Capture the cell that displays the provided text and extract its [x, y] central coordinate. 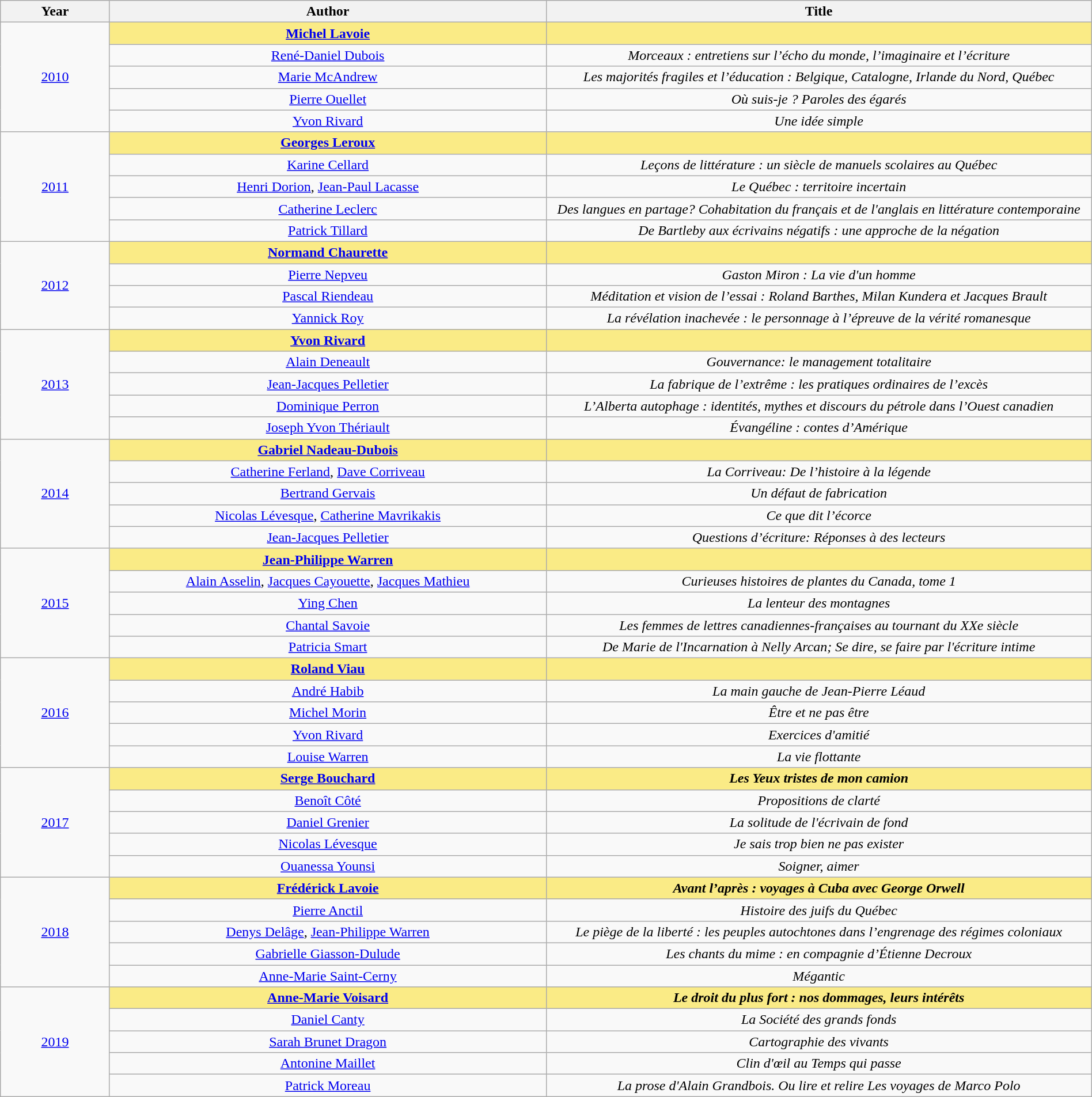
2015 [55, 603]
La Corriveau: De l’histoire à la légende [819, 472]
Michel Morin [328, 713]
Les chants du mime : en compagnie d’Étienne Decroux [819, 954]
Méditation et vision de l’essai : Roland Barthes, Milan Kundera et Jacques Brault [819, 297]
2018 [55, 932]
Louise Warren [328, 757]
Michel Lavoie [328, 33]
Gabriel Nadeau-Dubois [328, 450]
Gabrielle Giasson-Dulude [328, 954]
Marie McAndrew [328, 77]
Des langues en partage? Cohabitation du français et de l'anglais en littérature contemporaine [819, 208]
Gouvernance: le management totalitaire [819, 362]
Être et ne pas être [819, 713]
Ying Chen [328, 603]
Title [819, 12]
René-Daniel Dubois [328, 55]
La révélation inachevée : le personnage à l’épreuve de la vérité romanesque [819, 318]
Soigner, aimer [819, 866]
Clin d'œil au Temps qui passe [819, 1064]
Daniel Grenier [328, 822]
Alain Asselin, Jacques Cayouette, Jacques Mathieu [328, 581]
L’Alberta autophage : identités, mythes et discours du pétrole dans l’Ouest canadien [819, 406]
Alain Deneault [328, 362]
Henri Dorion, Jean-Paul Lacasse [328, 187]
Mégantic [819, 976]
De Marie de l'Incarnation à Nelly Arcan; Se dire, se faire par l'écriture intime [819, 647]
2019 [55, 1042]
Les majorités fragiles et l’éducation : Belgique, Catalogne, Irlande du Nord, Québec [819, 77]
2014 [55, 494]
La prose d'Alain Grandbois. Ou lire et relire Les voyages de Marco Polo [819, 1085]
Nicolas Lévesque, Catherine Mavrikakis [328, 515]
2011 [55, 187]
Questions d’écriture: Réponses à des lecteurs [819, 537]
Georges Leroux [328, 143]
De Bartleby aux écrivains négatifs : une approche de la négation [819, 230]
Daniel Canty [328, 1020]
Pascal Riendeau [328, 297]
Leçons de littérature : un siècle de manuels scolaires au Québec [819, 165]
André Habib [328, 691]
Avant l’après : voyages à Cuba avec George Orwell [819, 888]
2012 [55, 285]
La fabrique de l’extrême : les pratiques ordinaires de l’excès [819, 384]
Un défaut de fabrication [819, 494]
Roland Viau [328, 669]
Benoît Côté [328, 800]
Le piège de la liberté : les peuples autochtones dans l’engrenage des régimes coloniaux [819, 932]
Ce que dit l’écorce [819, 515]
Yannick Roy [328, 318]
La main gauche de Jean-Pierre Léaud [819, 691]
La Société des grands fonds [819, 1020]
Sarah Brunet Dragon [328, 1042]
Catherine Ferland, Dave Corriveau [328, 472]
Évangéline : contes d’Amérique [819, 428]
2013 [55, 384]
2016 [55, 713]
Chantal Savoie [328, 625]
Bertrand Gervais [328, 494]
Pierre Ouellet [328, 99]
Pierre Nepveu [328, 275]
Serge Bouchard [328, 779]
Gaston Miron : La vie d'un homme [819, 275]
Le Québec : territoire incertain [819, 187]
La solitude de l'écrivain de fond [819, 822]
Propositions de clarté [819, 800]
Frédérick Lavoie [328, 888]
Cartographie des vivants [819, 1042]
Denys Delâge, Jean-Philippe Warren [328, 932]
Histoire des juifs du Québec [819, 910]
La lenteur des montagnes [819, 603]
Le droit du plus fort : nos dommages, leurs intérêts [819, 998]
Les Yeux tristes de mon camion [819, 779]
Curieuses histoires de plantes du Canada, tome 1 [819, 581]
Une idée simple [819, 121]
Je sais trop bien ne pas exister [819, 844]
Patrick Tillard [328, 230]
Patrick Moreau [328, 1085]
La vie flottante [819, 757]
Exercices d'amitié [819, 735]
Patricia Smart [328, 647]
Year [55, 12]
Morceaux : entretiens sur l’écho du monde, l’imaginaire et l’écriture [819, 55]
Dominique Perron [328, 406]
Antonine Maillet [328, 1064]
Karine Cellard [328, 165]
2017 [55, 822]
Joseph Yvon Thériault [328, 428]
Ouanessa Younsi [328, 866]
Jean-Philippe Warren [328, 559]
Les femmes de lettres canadiennes-françaises au tournant du XXe siècle [819, 625]
Nicolas Lévesque [328, 844]
Pierre Anctil [328, 910]
Où suis-je ? Paroles des égarés [819, 99]
2010 [55, 77]
Anne-Marie Saint-Cerny [328, 976]
Anne-Marie Voisard [328, 998]
Catherine Leclerc [328, 208]
Normand Chaurette [328, 252]
Author [328, 12]
